Detect which cell encompasses the target text, then output its (X, Y) center coordinate. 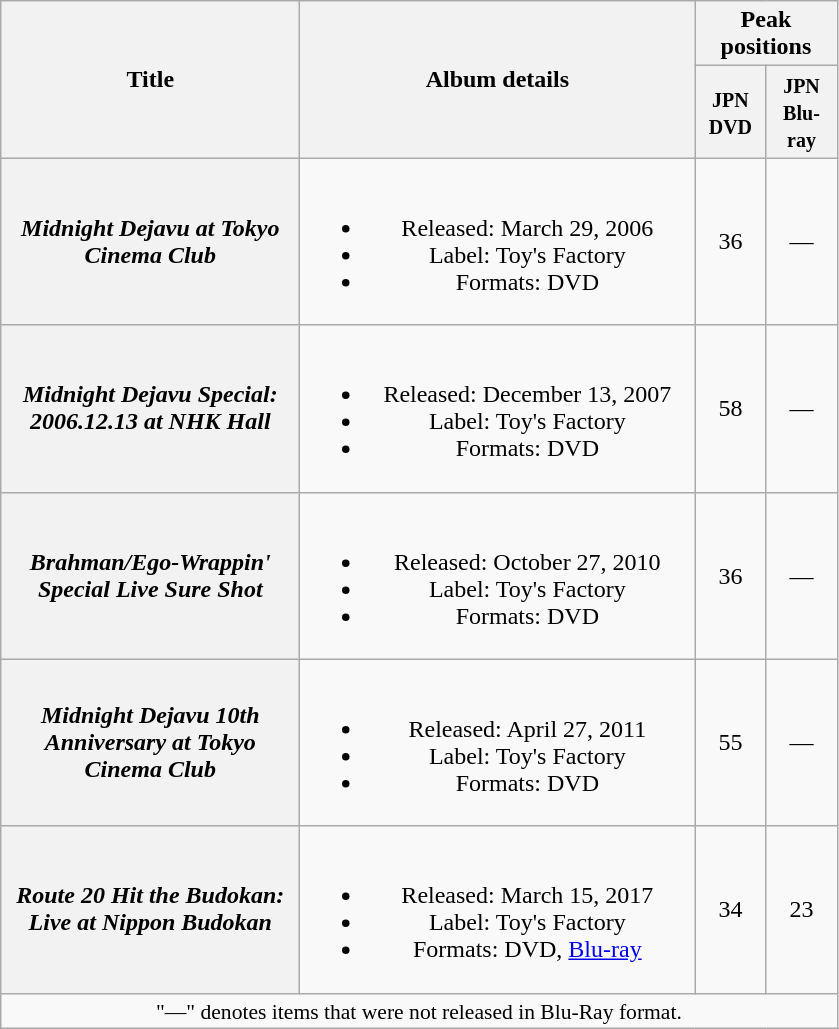
"—" denotes items that were not released in Blu-Ray format. (419, 1011)
Peak positions (766, 34)
Released: April 27, 2011Label: Toy's FactoryFormats: DVD (498, 742)
Midnight Dejavu Special: 2006.12.13 at NHK Hall (150, 408)
Midnight Dejavu at Tokyo Cinema Club (150, 242)
Route 20 Hit the Budokan: Live at Nippon Budokan (150, 910)
Released: March 29, 2006Label: Toy's FactoryFormats: DVD (498, 242)
23 (802, 910)
Released: October 27, 2010Label: Toy's FactoryFormats: DVD (498, 576)
Midnight Dejavu 10th Anniversary at Tokyo Cinema Club (150, 742)
Released: December 13, 2007Label: Toy's FactoryFormats: DVD (498, 408)
JPN DVD (730, 112)
Album details (498, 80)
Title (150, 80)
34 (730, 910)
Brahman/Ego-Wrappin' Special Live Sure Shot (150, 576)
JPN Blu-ray (802, 112)
58 (730, 408)
Released: March 15, 2017Label: Toy's FactoryFormats: DVD, Blu-ray (498, 910)
55 (730, 742)
